From the cell containing the given text, extract its center point as [X, Y] coordinate. 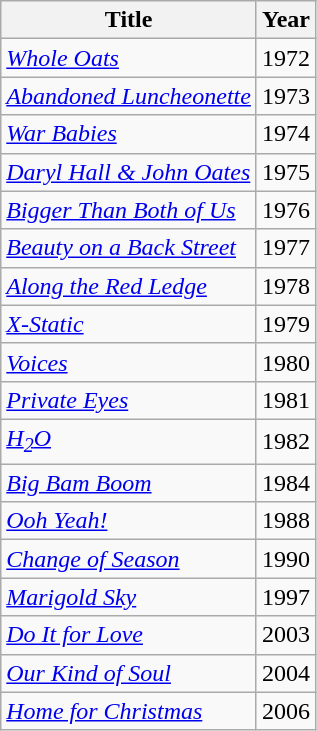
Our Kind of Soul [129, 673]
1978 [286, 286]
Title [129, 20]
Private Eyes [129, 400]
Beauty on a Back Street [129, 248]
1980 [286, 362]
Abandoned Luncheonette [129, 96]
1997 [286, 597]
Do It for Love [129, 635]
1975 [286, 172]
1973 [286, 96]
X-Static [129, 324]
Voices [129, 362]
Big Bam Boom [129, 483]
Ooh Yeah! [129, 521]
Whole Oats [129, 58]
Bigger Than Both of Us [129, 210]
1977 [286, 248]
2006 [286, 711]
1974 [286, 134]
War Babies [129, 134]
1981 [286, 400]
1984 [286, 483]
1976 [286, 210]
Home for Christmas [129, 711]
2003 [286, 635]
1990 [286, 559]
Marigold Sky [129, 597]
Along the Red Ledge [129, 286]
1988 [286, 521]
1972 [286, 58]
Change of Season [129, 559]
2004 [286, 673]
Year [286, 20]
Daryl Hall & John Oates [129, 172]
1979 [286, 324]
H2O [129, 441]
1982 [286, 441]
